Return the (x, y) coordinate for the center point of the cell that contains the specified text.  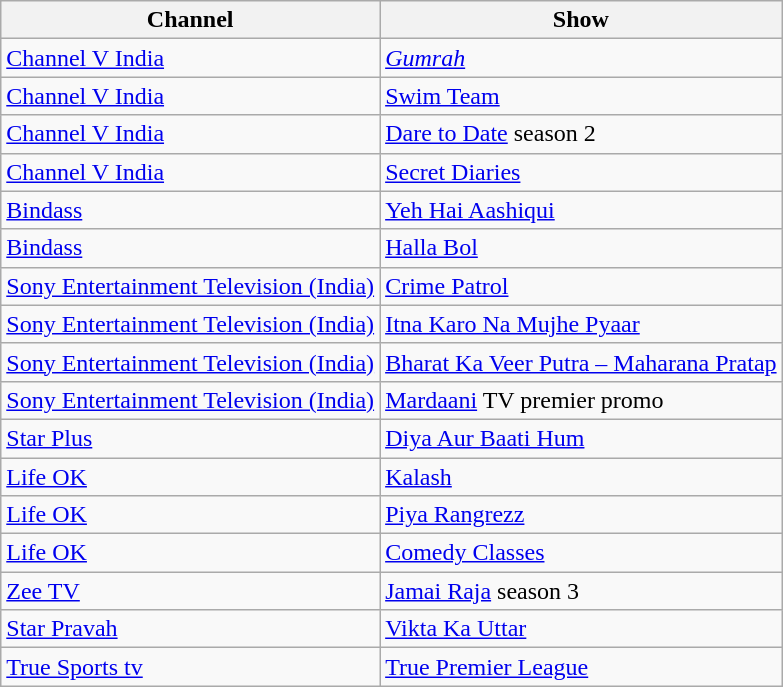
True Premier League (581, 667)
Show (581, 20)
Vikta Ka Uttar (581, 629)
True Sports tv (190, 667)
Channel (190, 20)
Secret Diaries (581, 172)
Jamai Raja season 3 (581, 591)
Gumrah (581, 58)
Star Pravah (190, 629)
Crime Patrol (581, 286)
Yeh Hai Aashiqui (581, 210)
Star Plus (190, 438)
Comedy Classes (581, 553)
Bharat Ka Veer Putra – Maharana Pratap (581, 362)
Swim Team (581, 96)
Halla Bol (581, 248)
Zee TV (190, 591)
Piya Rangrezz (581, 515)
Diya Aur Baati Hum (581, 438)
Mardaani TV premier promo (581, 400)
Dare to Date season 2 (581, 134)
Itna Karo Na Mujhe Pyaar (581, 324)
Kalash (581, 477)
